Output the [x, y] coordinate of the center of the cell containing the given text.  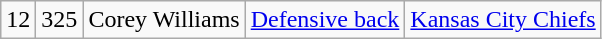
Kansas City Chiefs [503, 20]
Corey Williams [164, 20]
325 [60, 20]
12 [18, 20]
Defensive back [325, 20]
